Detect which cell encompasses the target text, then output its [x, y] center coordinate. 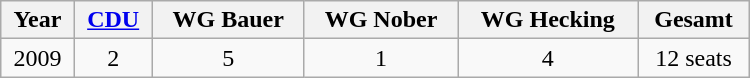
WG Bauer [228, 20]
4 [548, 58]
2 [113, 58]
12 seats [694, 58]
2009 [38, 58]
Gesamt [694, 20]
Year [38, 20]
1 [381, 58]
WG Nober [381, 20]
CDU [113, 20]
5 [228, 58]
WG Hecking [548, 20]
